For the text-containing cell, return its midpoint in (x, y) coordinate format. 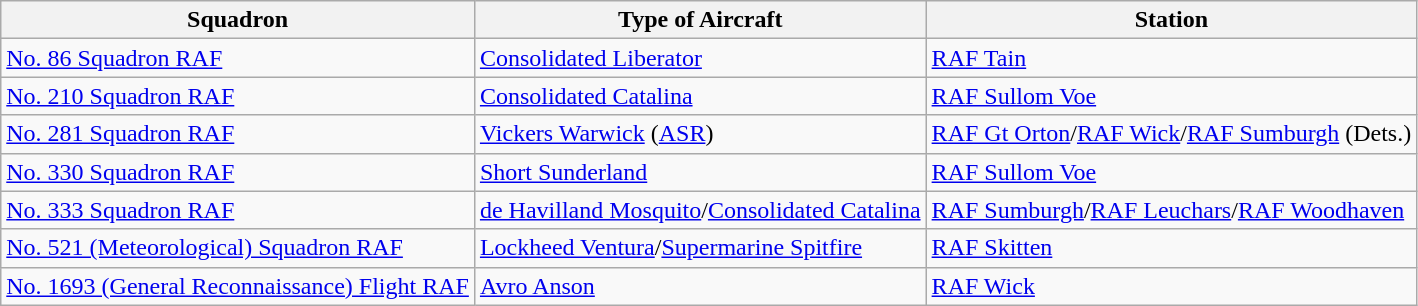
No. 521 (Meteorological) Squadron RAF (238, 248)
Lockheed Ventura/Supermarine Spitfire (700, 248)
Consolidated Liberator (700, 58)
RAF Gt Orton/RAF Wick/RAF Sumburgh (Dets.) (1172, 134)
Avro Anson (700, 286)
RAF Skitten (1172, 248)
Vickers Warwick (ASR) (700, 134)
Consolidated Catalina (700, 96)
No. 210 Squadron RAF (238, 96)
RAF Tain (1172, 58)
No. 86 Squadron RAF (238, 58)
RAF Wick (1172, 286)
RAF Sumburgh/RAF Leuchars/RAF Woodhaven (1172, 210)
Station (1172, 20)
No. 333 Squadron RAF (238, 210)
Type of Aircraft (700, 20)
Squadron (238, 20)
No. 330 Squadron RAF (238, 172)
de Havilland Mosquito/Consolidated Catalina (700, 210)
Short Sunderland (700, 172)
No. 281 Squadron RAF (238, 134)
No. 1693 (General Reconnaissance) Flight RAF (238, 286)
